Return (x, y) of the center of cell containing provided text 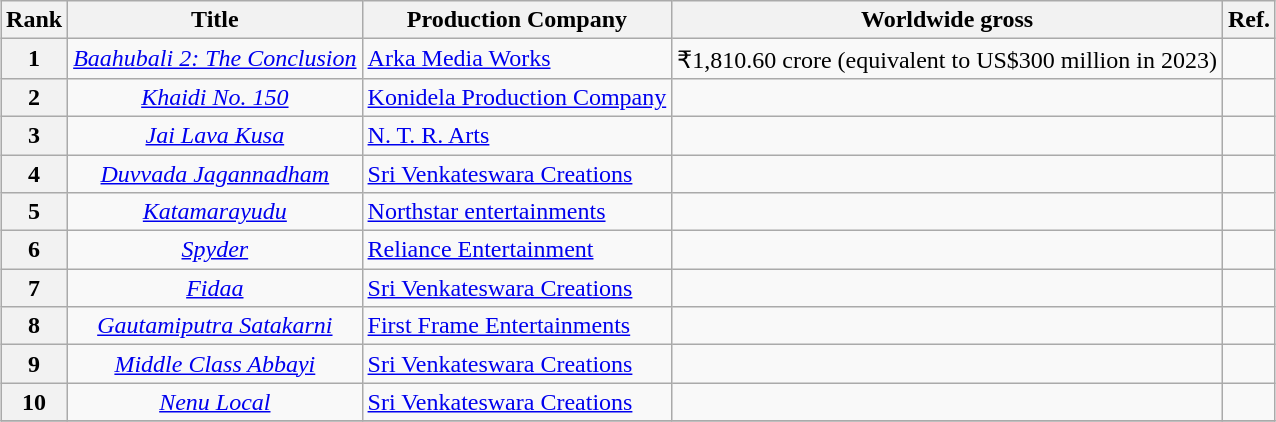
N. T. R. Arts (517, 135)
Reliance Entertainment (517, 250)
Khaidi No. 150 (215, 97)
10 (34, 402)
7 (34, 288)
Ref. (1248, 20)
₹1,810.60 crore (equivalent to US$300 million in 2023) (948, 59)
Jai Lava Kusa (215, 135)
Katamarayudu (215, 212)
Northstar entertainments (517, 212)
5 (34, 212)
4 (34, 173)
9 (34, 364)
2 (34, 97)
Gautamiputra Satakarni (215, 326)
Title (215, 20)
1 (34, 59)
Duvvada Jagannadham (215, 173)
Middle Class Abbayi (215, 364)
8 (34, 326)
Worldwide gross (948, 20)
6 (34, 250)
First Frame Entertainments (517, 326)
3 (34, 135)
Fidaa (215, 288)
Baahubali 2: The Conclusion (215, 59)
Rank (34, 20)
Nenu Local (215, 402)
Production Company (517, 20)
Arka Media Works (517, 59)
Spyder (215, 250)
Konidela Production Company (517, 97)
